Find where the given text appears and provide that cell's center as [x, y] coordinate. 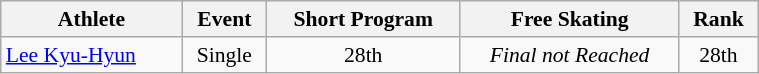
Event [224, 19]
Free Skating [570, 19]
Final not Reached [570, 55]
Athlete [92, 19]
Lee Kyu-Hyun [92, 55]
Short Program [364, 19]
Rank [718, 19]
Single [224, 55]
